Capture the cell that displays the provided text and extract its [X, Y] central coordinate. 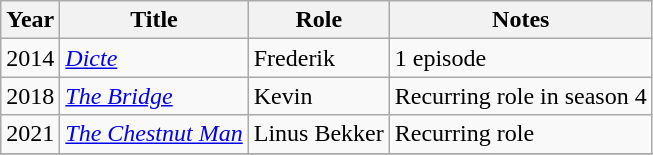
Recurring role in season 4 [520, 96]
The Chestnut Man [154, 134]
Year [30, 20]
Notes [520, 20]
Frederik [318, 58]
Dicte [154, 58]
1 episode [520, 58]
2014 [30, 58]
2018 [30, 96]
2021 [30, 134]
Kevin [318, 96]
The Bridge [154, 96]
Title [154, 20]
Recurring role [520, 134]
Role [318, 20]
Linus Bekker [318, 134]
